Pinpoint the cell where the given text exists, returning its [X, Y] midpoint coordinate. 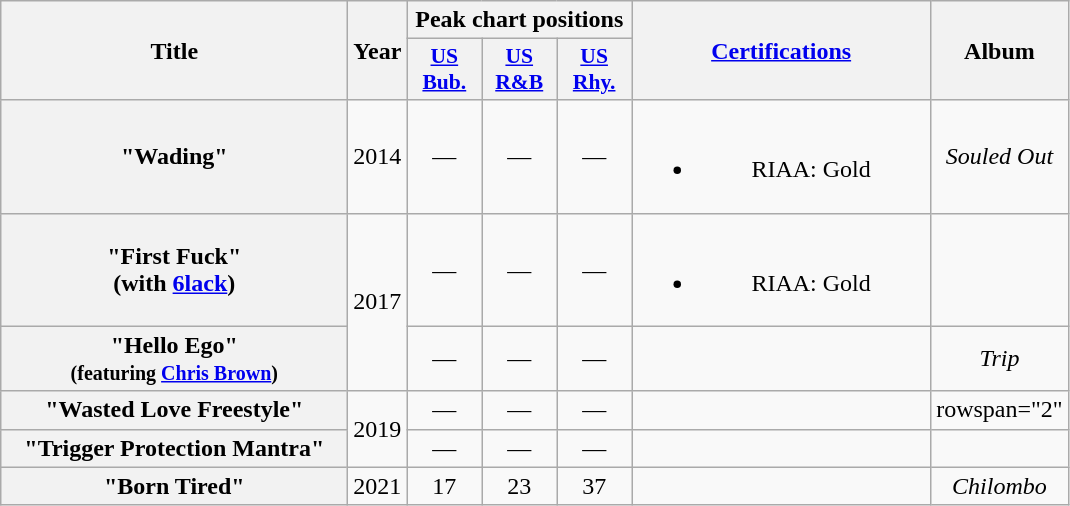
USRhy. [594, 70]
Year [378, 50]
2014 [378, 156]
Album [1000, 50]
Souled Out [1000, 156]
Certifications [782, 50]
37 [594, 486]
23 [520, 486]
Trip [1000, 358]
2017 [378, 302]
"Wasted Love Freestyle" [174, 410]
17 [444, 486]
"First Fuck"(with 6lack) [174, 270]
"Born Tired" [174, 486]
2019 [378, 429]
USBub. [444, 70]
2021 [378, 486]
USR&B [520, 70]
"Hello Ego"(featuring Chris Brown) [174, 358]
Peak chart positions [520, 20]
"Wading" [174, 156]
Chilombo [1000, 486]
"Trigger Protection Mantra" [174, 448]
Title [174, 50]
rowspan="2" [1000, 410]
